Output the (x, y) coordinate of the center of the cell containing the given text.  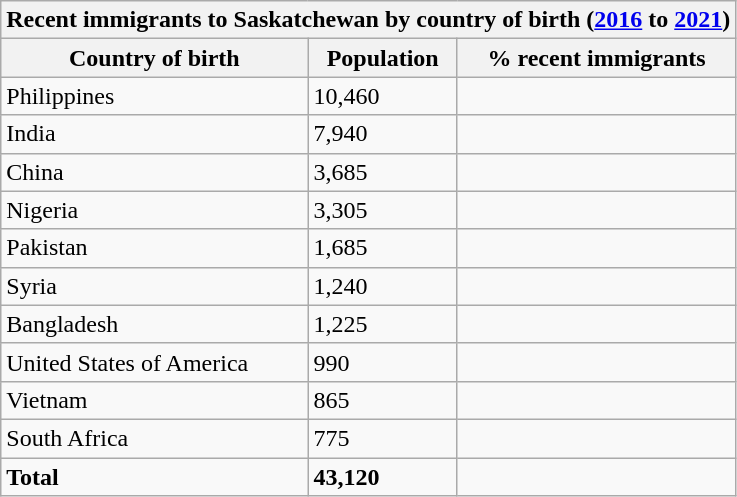
Nigeria (154, 210)
Recent immigrants to Saskatchewan by country of birth (2016 to 2021) (368, 20)
China (154, 172)
Total (154, 477)
Philippines (154, 96)
% recent immigrants (596, 58)
Bangladesh (154, 324)
1,685 (382, 248)
865 (382, 400)
Population (382, 58)
990 (382, 362)
India (154, 134)
775 (382, 438)
43,120 (382, 477)
Country of birth (154, 58)
3,305 (382, 210)
South Africa (154, 438)
1,225 (382, 324)
Vietnam (154, 400)
10,460 (382, 96)
1,240 (382, 286)
Syria (154, 286)
7,940 (382, 134)
United States of America (154, 362)
Pakistan (154, 248)
3,685 (382, 172)
